Detect which cell encompasses the target text, then output its [x, y] center coordinate. 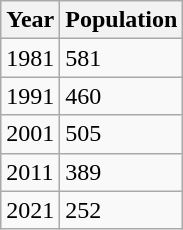
1981 [30, 58]
2011 [30, 172]
581 [122, 58]
1991 [30, 96]
Population [122, 20]
460 [122, 96]
389 [122, 172]
505 [122, 134]
252 [122, 210]
2021 [30, 210]
Year [30, 20]
2001 [30, 134]
